Search for the cell housing the specified text and yield its (x, y) center coordinate. 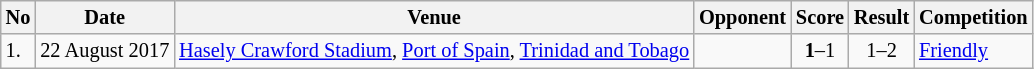
Score (820, 17)
Competition (973, 17)
22 August 2017 (104, 51)
Result (882, 17)
Venue (434, 17)
Friendly (973, 51)
No (18, 17)
Date (104, 17)
Hasely Crawford Stadium, Port of Spain, Trinidad and Tobago (434, 51)
Opponent (742, 17)
1. (18, 51)
1–1 (820, 51)
1–2 (882, 51)
